Output the (X, Y) coordinate of the center of the cell containing the given text.  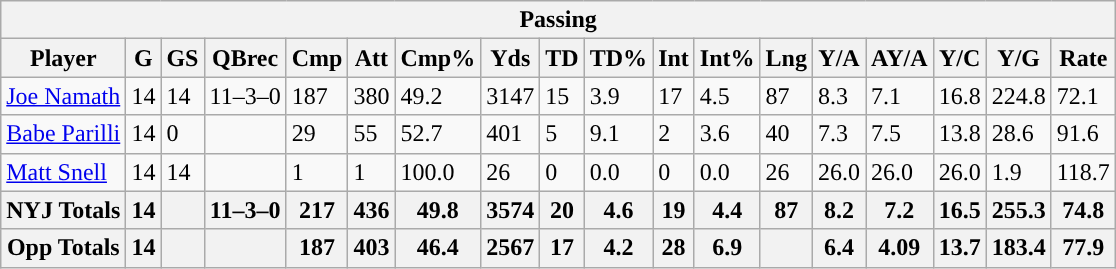
QBrec (245, 58)
8.2 (840, 210)
118.7 (1083, 172)
46.4 (438, 248)
224.8 (1018, 96)
29 (317, 134)
91.6 (1083, 134)
4.4 (727, 210)
16.5 (960, 210)
7.3 (840, 134)
3.6 (727, 134)
AY/A (900, 58)
4.5 (727, 96)
72.1 (1083, 96)
4.09 (900, 248)
Player (64, 58)
G (144, 58)
7.1 (900, 96)
6.9 (727, 248)
52.7 (438, 134)
13.8 (960, 134)
Matt Snell (64, 172)
Yds (510, 58)
7.2 (900, 210)
8.3 (840, 96)
Cmp (317, 58)
3.9 (618, 96)
6.4 (840, 248)
2 (674, 134)
436 (372, 210)
100.0 (438, 172)
15 (562, 96)
Lng (786, 58)
4.2 (618, 248)
20 (562, 210)
403 (372, 248)
Int (674, 58)
Int% (727, 58)
4.6 (618, 210)
217 (317, 210)
9.1 (618, 134)
55 (372, 134)
40 (786, 134)
Passing (558, 20)
Y/A (840, 58)
28.6 (1018, 134)
TD% (618, 58)
49.8 (438, 210)
GS (182, 58)
255.3 (1018, 210)
28 (674, 248)
49.2 (438, 96)
74.8 (1083, 210)
5 (562, 134)
Rate (1083, 58)
16.8 (960, 96)
Att (372, 58)
Cmp% (438, 58)
2567 (510, 248)
Opp Totals (64, 248)
NYJ Totals (64, 210)
Babe Parilli (64, 134)
1.9 (1018, 172)
401 (510, 134)
Joe Namath (64, 96)
Y/C (960, 58)
380 (372, 96)
13.7 (960, 248)
3147 (510, 96)
183.4 (1018, 248)
19 (674, 210)
77.9 (1083, 248)
3574 (510, 210)
Y/G (1018, 58)
TD (562, 58)
7.5 (900, 134)
